Provide the [X, Y] coordinate of the cell's center where the given text is located.  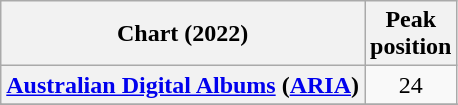
24 [411, 85]
Chart (2022) [183, 34]
Australian Digital Albums (ARIA) [183, 85]
Peakposition [411, 34]
